Identify which cell holds the provided text, then report its (X, Y) central coordinate. 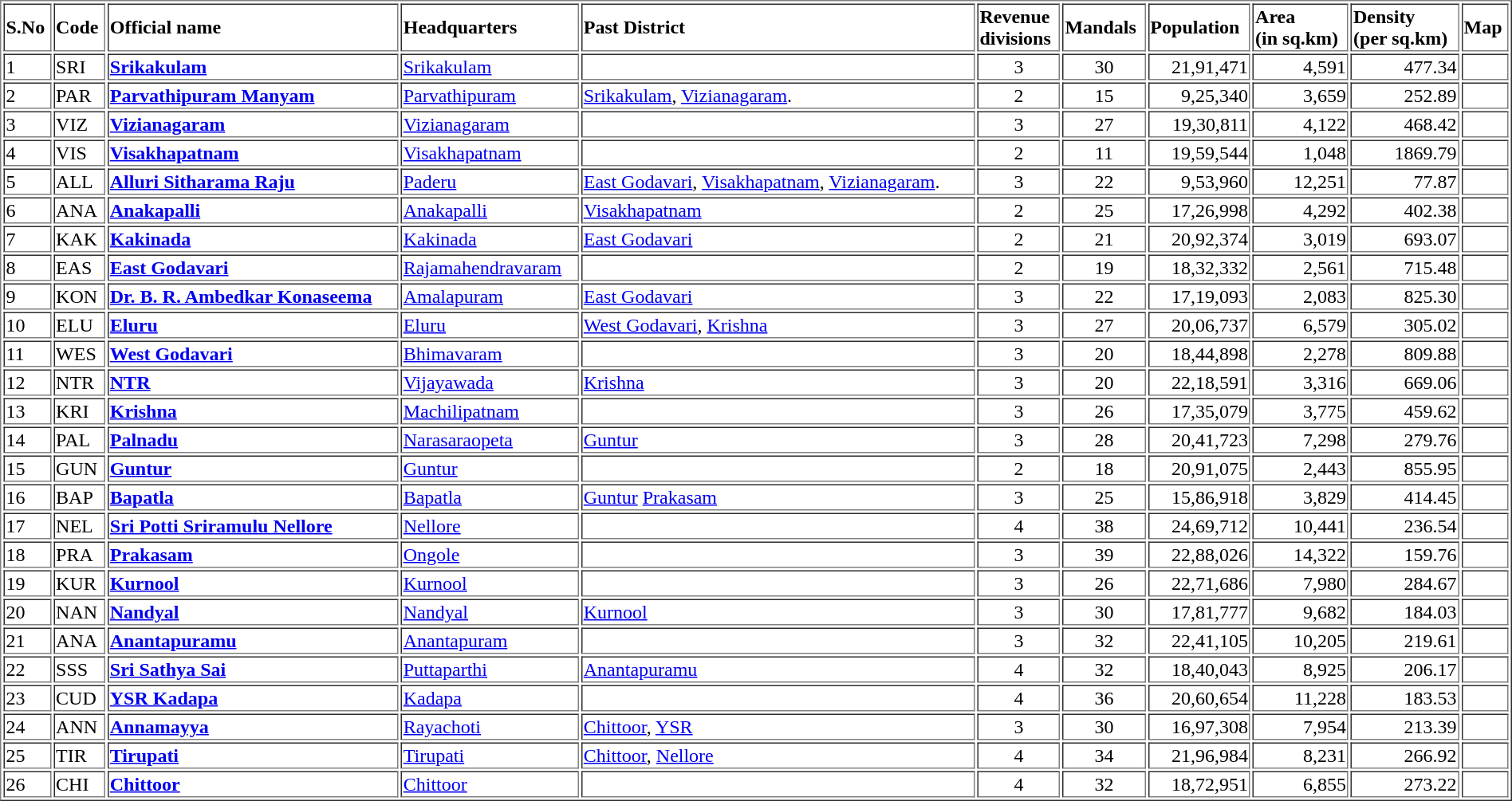
284.67 (1405, 583)
18,44,898 (1199, 354)
38 (1104, 526)
23 (27, 698)
19,59,544 (1199, 153)
East Godavari, Visakhapatnam, Vizianagaram. (778, 182)
10,205 (1301, 641)
Parvathipuram (490, 96)
2,443 (1301, 469)
Mandals (1104, 27)
8,231 (1301, 756)
266.92 (1405, 756)
9,25,340 (1199, 96)
36 (1104, 698)
2,083 (1301, 296)
Guntur Prakasam (778, 497)
Map (1485, 27)
EAS (80, 268)
Alluri Sitharama Raju (254, 182)
Paderu (490, 182)
16,97,308 (1199, 727)
206.17 (1405, 669)
468.42 (1405, 124)
BAP (80, 497)
19,30,811 (1199, 124)
184.03 (1405, 612)
34 (1104, 756)
825.30 (1405, 296)
WES (80, 354)
4,591 (1301, 67)
S.No (27, 27)
18,32,332 (1199, 268)
10,441 (1301, 526)
28 (1104, 440)
305.02 (1405, 325)
183.53 (1405, 698)
ALL (80, 182)
Kadapa (490, 698)
13 (27, 411)
20,41,723 (1199, 440)
Nellore (490, 526)
9,53,960 (1199, 182)
SRI (80, 67)
Area(in sq.km) (1301, 27)
7,954 (1301, 727)
20,92,374 (1199, 239)
4,292 (1301, 210)
7,298 (1301, 440)
252.89 (1405, 96)
16 (27, 497)
NAN (80, 612)
159.76 (1405, 555)
21,91,471 (1199, 67)
7,980 (1301, 583)
4,122 (1301, 124)
PRA (80, 555)
715.48 (1405, 268)
17,19,093 (1199, 296)
Parvathipuram Manyam (254, 96)
273.22 (1405, 784)
10 (27, 325)
Amalapuram (490, 296)
9 (27, 296)
39 (1104, 555)
3,019 (1301, 239)
236.54 (1405, 526)
Palnadu (254, 440)
Puttaparthi (490, 669)
2,561 (1301, 268)
Population (1199, 27)
PAR (80, 96)
3,829 (1301, 497)
Narasaraopeta (490, 440)
669.06 (1405, 383)
17 (27, 526)
477.34 (1405, 67)
3,316 (1301, 383)
693.07 (1405, 239)
2,278 (1301, 354)
6,855 (1301, 784)
VIS (80, 153)
Chittoor, YSR (778, 727)
Machilipatnam (490, 411)
22,71,686 (1199, 583)
TIR (80, 756)
Srikakulam, Vizianagaram. (778, 96)
8 (27, 268)
18,40,043 (1199, 669)
CHI (80, 784)
YSR Kadapa (254, 698)
3,775 (1301, 411)
14,322 (1301, 555)
KUR (80, 583)
PAL (80, 440)
Chittoor, Nellore (778, 756)
21,96,984 (1199, 756)
8,925 (1301, 669)
West Godavari (254, 354)
855.95 (1405, 469)
Dr. B. R. Ambedkar Konaseema (254, 296)
Past District (778, 27)
7 (27, 239)
414.45 (1405, 497)
279.76 (1405, 440)
Rayachoti (490, 727)
Bhimavaram (490, 354)
17,26,998 (1199, 210)
12 (27, 383)
VIZ (80, 124)
West Godavari, Krishna (778, 325)
12,251 (1301, 182)
3,659 (1301, 96)
KRI (80, 411)
219.61 (1405, 641)
459.62 (1405, 411)
77.87 (1405, 182)
17,81,777 (1199, 612)
213.39 (1405, 727)
Official name (254, 27)
20,06,737 (1199, 325)
5 (27, 182)
Headquarters (490, 27)
Anantapuram (490, 641)
Sri Potti Sriramulu Nellore (254, 526)
22,18,591 (1199, 383)
NEL (80, 526)
KAK (80, 239)
24 (27, 727)
15,86,918 (1199, 497)
18,72,951 (1199, 784)
24,69,712 (1199, 526)
11,228 (1301, 698)
Density(per sq.km) (1405, 27)
ANN (80, 727)
14 (27, 440)
GUN (80, 469)
Revenuedivisions (1018, 27)
SSS (80, 669)
1869.79 (1405, 153)
20,60,654 (1199, 698)
KON (80, 296)
Rajamahendravaram (490, 268)
809.88 (1405, 354)
20,91,075 (1199, 469)
Sri Sathya Sai (254, 669)
1,048 (1301, 153)
9,682 (1301, 612)
1 (27, 67)
17,35,079 (1199, 411)
Ongole (490, 555)
ELU (80, 325)
6 (27, 210)
22,41,105 (1199, 641)
22,88,026 (1199, 555)
Annamayya (254, 727)
Prakasam (254, 555)
CUD (80, 698)
402.38 (1405, 210)
Code (80, 27)
Vijayawada (490, 383)
6,579 (1301, 325)
